Detect which cell encompasses the target text, then output its (X, Y) center coordinate. 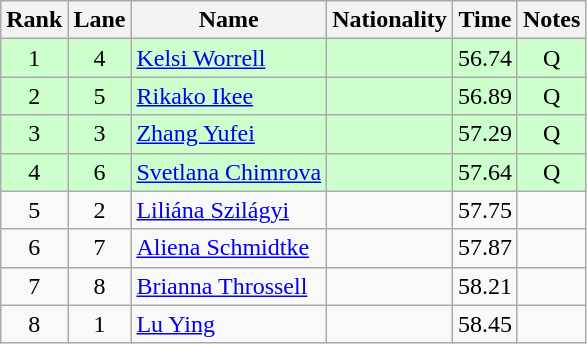
Nationality (390, 20)
Name (229, 20)
Lane (100, 20)
58.21 (484, 286)
Svetlana Chimrova (229, 172)
Lu Ying (229, 324)
Liliána Szilágyi (229, 210)
58.45 (484, 324)
Aliena Schmidtke (229, 248)
Zhang Yufei (229, 134)
57.29 (484, 134)
Rikako Ikee (229, 96)
57.75 (484, 210)
57.87 (484, 248)
56.89 (484, 96)
Rank (34, 20)
56.74 (484, 58)
Kelsi Worrell (229, 58)
Time (484, 20)
57.64 (484, 172)
Brianna Throssell (229, 286)
Notes (551, 20)
